Locate the cell with the specified text and output its (X, Y) center coordinate. 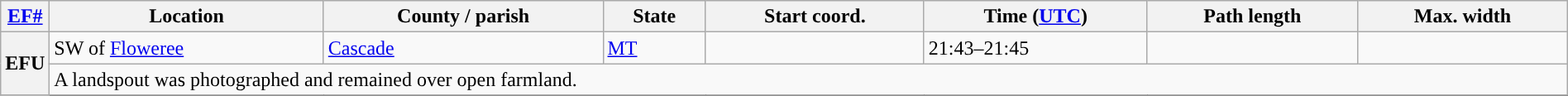
Path length (1252, 17)
EF# (25, 17)
Location (187, 17)
Max. width (1463, 17)
Start coord. (815, 17)
MT (654, 48)
Cascade (463, 48)
Time (UTC) (1035, 17)
21:43–21:45 (1035, 48)
County / parish (463, 17)
SW of Floweree (187, 48)
EFU (25, 64)
State (654, 17)
A landspout was photographed and remained over open farmland. (809, 79)
